Capture the cell that displays the provided text and extract its [X, Y] central coordinate. 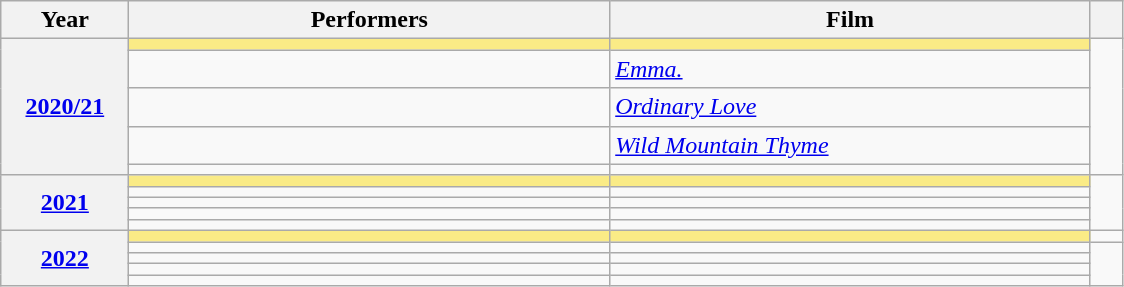
Ordinary Love [850, 107]
Film [850, 20]
Year [65, 20]
Performers [370, 20]
2022 [65, 258]
2020/21 [65, 107]
Wild Mountain Thyme [850, 145]
Emma. [850, 69]
2021 [65, 202]
